Determine the [x, y] coordinate at the center of the cell enclosing the given text.  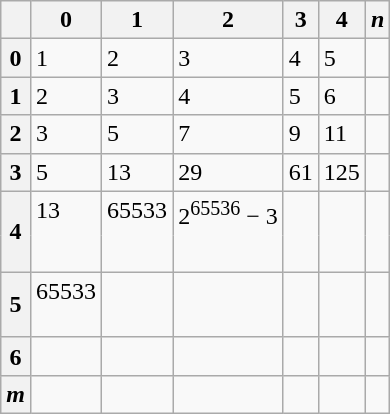
265536 − 3 [228, 213]
29 [228, 172]
m [16, 394]
9 [300, 134]
7 [228, 134]
11 [342, 134]
125 [342, 172]
61 [300, 172]
n [377, 20]
